Find where the given text appears and provide that cell's center as [x, y] coordinate. 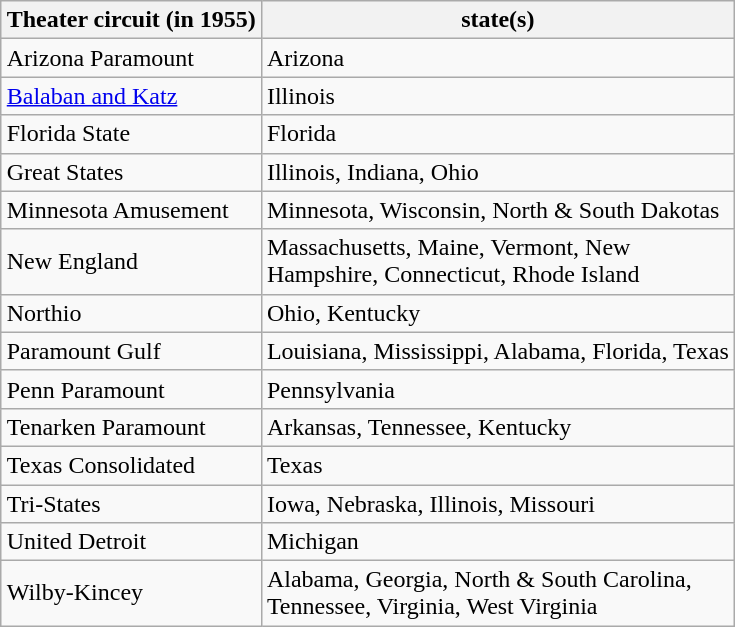
Tenarken Paramount [131, 427]
Arkansas, Tennessee, Kentucky [498, 427]
Arizona [498, 58]
New England [131, 262]
United Detroit [131, 542]
Alabama, Georgia, North & South Carolina, Tennessee, Virginia, West Virginia [498, 594]
Illinois [498, 96]
Iowa, Nebraska, Illinois, Missouri [498, 503]
Great States [131, 172]
Tri-States [131, 503]
Minnesota Amusement [131, 210]
Ohio, Kentucky [498, 313]
state(s) [498, 20]
Pennsylvania [498, 389]
Northio [131, 313]
Florida State [131, 134]
Texas [498, 465]
Massachusetts, Maine, Vermont, New Hampshire, Connecticut, Rhode Island [498, 262]
Penn Paramount [131, 389]
Theater circuit (in 1955) [131, 20]
Paramount Gulf [131, 351]
Wilby-Kincey [131, 594]
Arizona Paramount [131, 58]
Texas Consolidated [131, 465]
Florida [498, 134]
Balaban and Katz [131, 96]
Louisiana, Mississippi, Alabama, Florida, Texas [498, 351]
Illinois, Indiana, Ohio [498, 172]
Minnesota, Wisconsin, North & South Dakotas [498, 210]
Michigan [498, 542]
